Identify which cell holds the provided text, then report its (x, y) central coordinate. 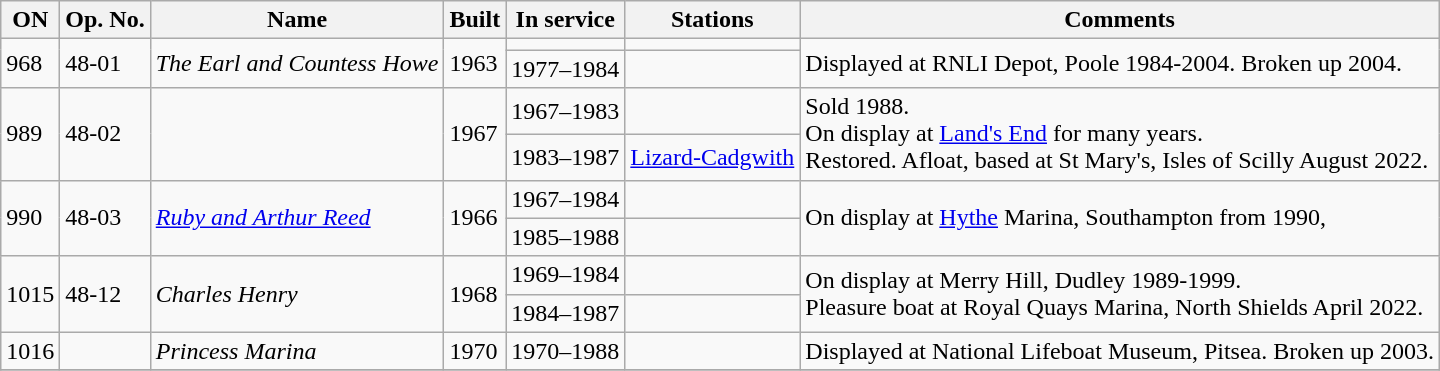
990 (30, 218)
1977–1984 (566, 69)
1966 (475, 218)
1984–1987 (566, 313)
1970 (475, 351)
1983–1987 (566, 157)
1016 (30, 351)
48-02 (105, 134)
Ruby and Arthur Reed (297, 218)
Name (297, 20)
Stations (712, 20)
Comments (1120, 20)
Princess Marina (297, 351)
989 (30, 134)
1963 (475, 64)
1970–1988 (566, 351)
The Earl and Countess Howe (297, 64)
Sold 1988. On display at Land's End for many years. Restored. Afloat, based at St Mary's, Isles of Scilly August 2022. (1120, 134)
Charles Henry (297, 294)
1969–1984 (566, 275)
Displayed at National Lifeboat Museum, Pitsea. Broken up 2003. (1120, 351)
1968 (475, 294)
1967–1983 (566, 111)
On display at Hythe Marina, Southampton from 1990, (1120, 218)
On display at Merry Hill, Dudley 1989-1999. Pleasure boat at Royal Quays Marina, North Shields April 2022. (1120, 294)
1967 (475, 134)
Lizard-Cadgwith (712, 157)
48-12 (105, 294)
Displayed at RNLI Depot, Poole 1984-2004. Broken up 2004. (1120, 64)
Built (475, 20)
In service (566, 20)
48-01 (105, 64)
ON (30, 20)
48-03 (105, 218)
Op. No. (105, 20)
1015 (30, 294)
1967–1984 (566, 199)
1985–1988 (566, 237)
968 (30, 64)
